From the cell containing the given text, extract its center point as [x, y] coordinate. 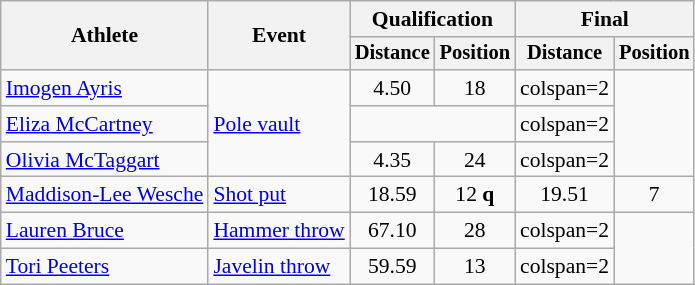
59.59 [392, 267]
Final [604, 19]
Qualification [432, 19]
28 [475, 231]
Imogen Ayris [105, 88]
4.35 [392, 160]
18 [475, 88]
12 q [475, 195]
Hammer throw [278, 231]
Tori Peeters [105, 267]
67.10 [392, 231]
Maddison-Lee Wesche [105, 195]
Shot put [278, 195]
Athlete [105, 36]
Javelin throw [278, 267]
13 [475, 267]
Olivia McTaggart [105, 160]
Pole vault [278, 124]
19.51 [564, 195]
24 [475, 160]
4.50 [392, 88]
Lauren Bruce [105, 231]
7 [654, 195]
Eliza McCartney [105, 124]
18.59 [392, 195]
Event [278, 36]
